From the cell containing the given text, extract its center point as [x, y] coordinate. 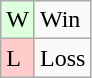
W [18, 20]
L [18, 58]
Loss [62, 58]
Win [62, 20]
